Provide the (X, Y) coordinate of the cell's center where the given text is located.  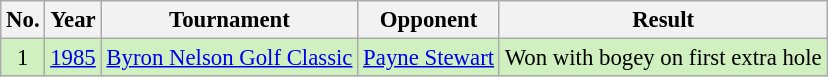
1 (23, 58)
1985 (73, 58)
Opponent (429, 20)
Won with bogey on first extra hole (663, 58)
Result (663, 20)
Payne Stewart (429, 58)
Year (73, 20)
No. (23, 20)
Tournament (230, 20)
Byron Nelson Golf Classic (230, 58)
